Find where the given text appears and provide that cell's center as [x, y] coordinate. 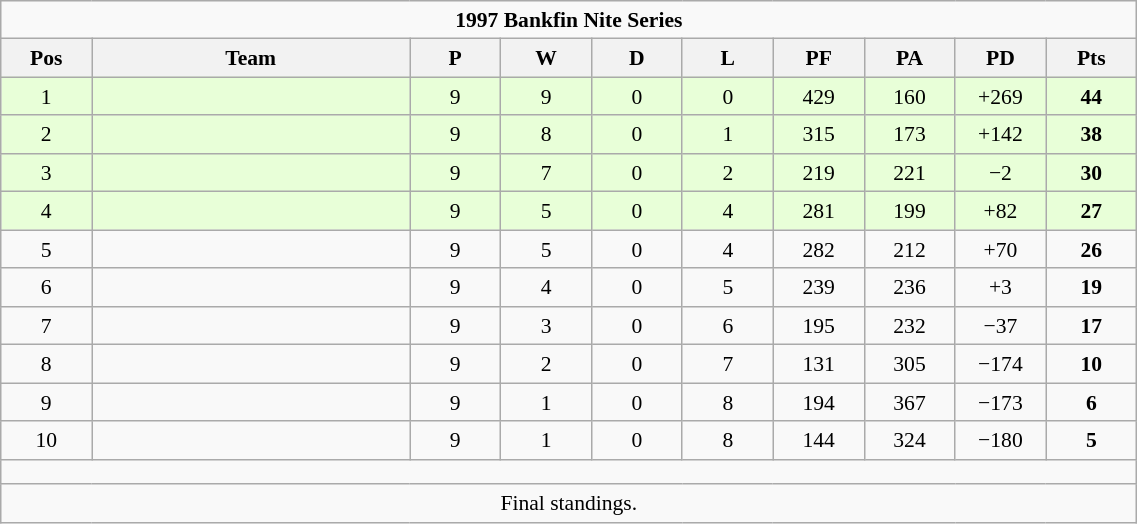
1997 Bankfin Nite Series [569, 20]
+82 [1000, 211]
+3 [1000, 288]
232 [910, 326]
26 [1092, 249]
−180 [1000, 440]
315 [818, 135]
19 [1092, 288]
17 [1092, 326]
219 [818, 173]
212 [910, 249]
PA [910, 58]
199 [910, 211]
38 [1092, 135]
PD [1000, 58]
44 [1092, 97]
Team [251, 58]
305 [910, 364]
160 [910, 97]
−174 [1000, 364]
281 [818, 211]
+269 [1000, 97]
144 [818, 440]
173 [910, 135]
429 [818, 97]
221 [910, 173]
Pts [1092, 58]
−37 [1000, 326]
P [456, 58]
Pos [46, 58]
+70 [1000, 249]
Final standings. [569, 504]
+142 [1000, 135]
W [546, 58]
194 [818, 402]
367 [910, 402]
236 [910, 288]
PF [818, 58]
L [728, 58]
239 [818, 288]
324 [910, 440]
30 [1092, 173]
−2 [1000, 173]
131 [818, 364]
−173 [1000, 402]
D [636, 58]
195 [818, 326]
27 [1092, 211]
282 [818, 249]
